Pinpoint the cell where the given text exists, returning its (x, y) midpoint coordinate. 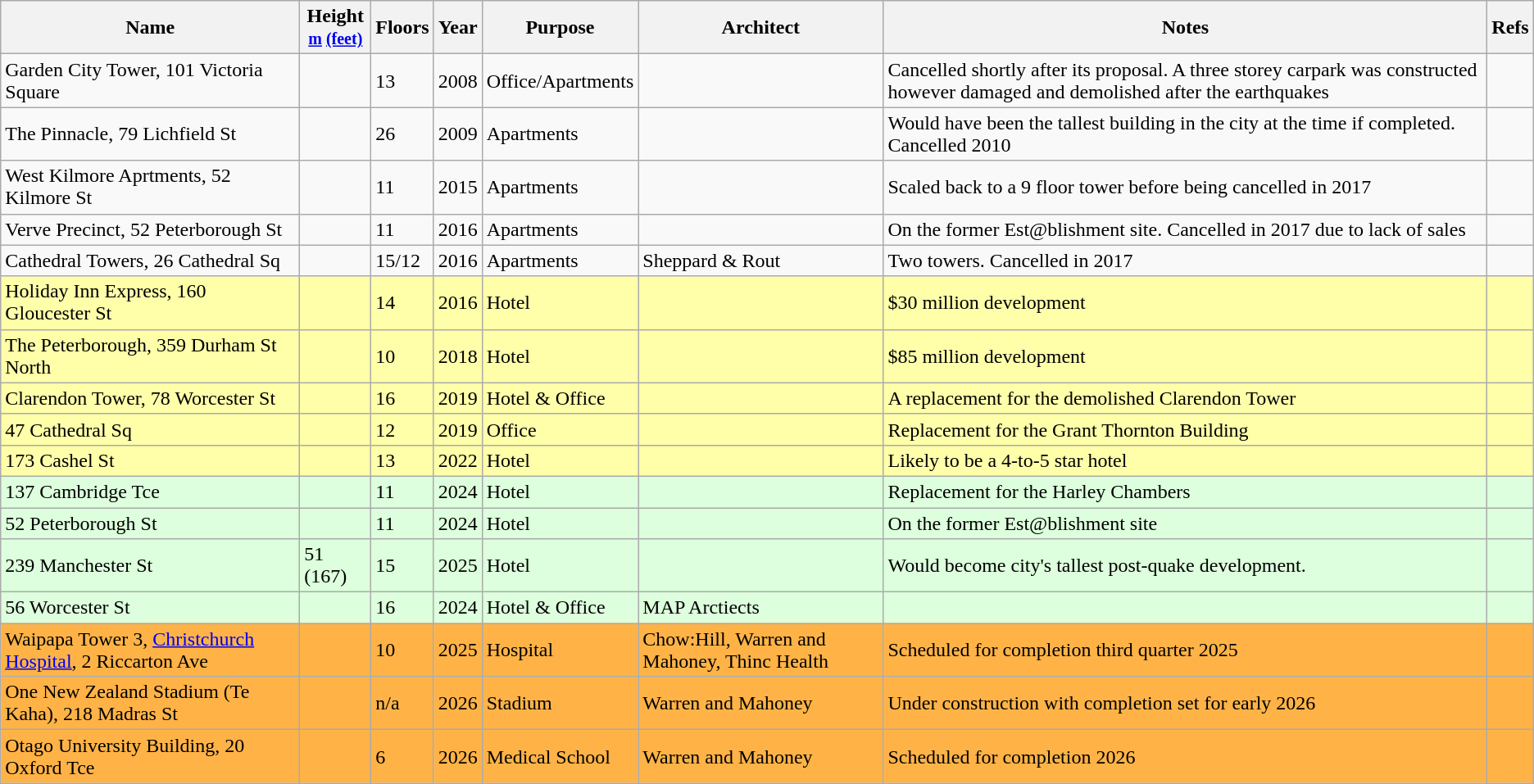
Scaled back to a 9 floor tower before being cancelled in 2017 (1185, 187)
2009 (457, 134)
Name (151, 28)
51 (167) (336, 565)
n/a (402, 703)
Chow:Hill, Warren and Mahoney, Thinc Health (760, 650)
A replacement for the demolished Clarendon Tower (1185, 398)
Floors (402, 28)
$85 million development (1185, 356)
2022 (457, 460)
239 Manchester St (151, 565)
Garden City Tower, 101 Victoria Square (151, 80)
Office (560, 429)
Refs (1510, 28)
Scheduled for completion 2026 (1185, 757)
2018 (457, 356)
52 Peterborough St (151, 523)
26 (402, 134)
Two towers. Cancelled in 2017 (1185, 261)
On the former Est@blishment site (1185, 523)
Cathedral Towers, 26 Cathedral Sq (151, 261)
Replacement for the Grant Thornton Building (1185, 429)
Clarendon Tower, 78 Worcester St (151, 398)
$30 million development (1185, 303)
Waipapa Tower 3, Christchurch Hospital, 2 Riccarton Ave (151, 650)
15/12 (402, 261)
Holiday Inn Express, 160 Gloucester St (151, 303)
Replacement for the Harley Chambers (1185, 492)
Year (457, 28)
137 Cambridge Tce (151, 492)
Office/Apartments (560, 80)
2015 (457, 187)
Under construction with completion set for early 2026 (1185, 703)
Otago University Building, 20 Oxford Tce (151, 757)
One New Zealand Stadium (Te Kaha), 218 Madras St (151, 703)
On the former Est@blishment site. Cancelled in 2017 due to lack of sales (1185, 229)
12 (402, 429)
Purpose (560, 28)
Scheduled for completion third quarter 2025 (1185, 650)
Notes (1185, 28)
Stadium (560, 703)
Sheppard & Rout (760, 261)
West Kilmore Aprtments, 52 Kilmore St (151, 187)
15 (402, 565)
47 Cathedral Sq (151, 429)
Medical School (560, 757)
Verve Precinct, 52 Peterborough St (151, 229)
14 (402, 303)
Would have been the tallest building in the city at the time if completed. Cancelled 2010 (1185, 134)
Heightm (feet) (336, 28)
Likely to be a 4-to-5 star hotel (1185, 460)
173 Cashel St (151, 460)
Architect (760, 28)
6 (402, 757)
Cancelled shortly after its proposal. A three storey carpark was constructed however damaged and demolished after the earthquakes (1185, 80)
The Peterborough, 359 Durham St North (151, 356)
56 Worcester St (151, 608)
Would become city's tallest post-quake development. (1185, 565)
Hospital (560, 650)
The Pinnacle, 79 Lichfield St (151, 134)
MAP Arctiects (760, 608)
2008 (457, 80)
